Scan for the cell matching the given text and deliver its (x, y) coordinate at center. 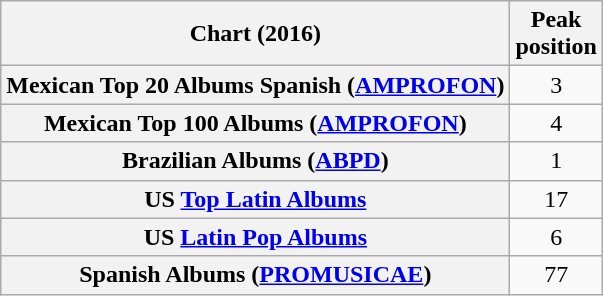
4 (556, 123)
Chart (2016) (256, 34)
Mexican Top 100 Albums (AMPROFON) (256, 123)
US Latin Pop Albums (256, 237)
Peakposition (556, 34)
3 (556, 85)
17 (556, 199)
77 (556, 275)
Mexican Top 20 Albums Spanish (AMPROFON) (256, 85)
Brazilian Albums (ABPD) (256, 161)
1 (556, 161)
6 (556, 237)
US Top Latin Albums (256, 199)
Spanish Albums (PROMUSICAE) (256, 275)
